Scan for the cell matching the given text and deliver its (X, Y) coordinate at center. 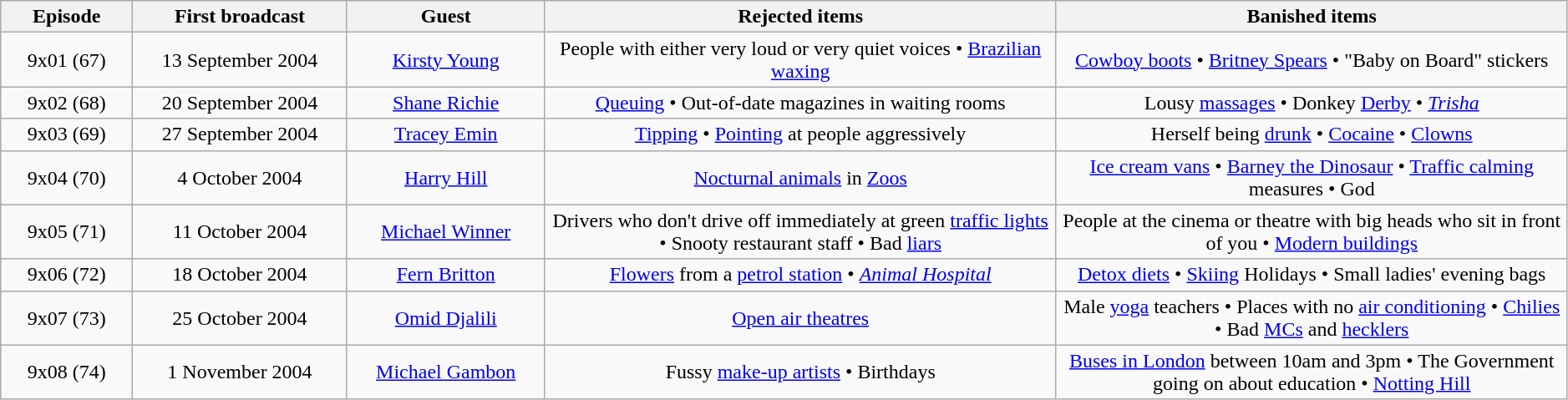
Shane Richie (446, 103)
11 October 2004 (241, 232)
Drivers who don't drive off immediately at green traffic lights • Snooty restaurant staff • Bad liars (800, 232)
Queuing • Out-of-date magazines in waiting rooms (800, 103)
People at the cinema or theatre with big heads who sit in front of you • Modern buildings (1312, 232)
4 October 2004 (241, 177)
Tracey Emin (446, 134)
Herself being drunk • Cocaine • Clowns (1312, 134)
Banished items (1312, 17)
9x01 (67) (67, 60)
9x02 (68) (67, 103)
Male yoga teachers • Places with no air conditioning • Chilies • Bad MCs and hecklers (1312, 317)
Tipping • Pointing at people aggressively (800, 134)
Guest (446, 17)
Lousy massages • Donkey Derby • Trisha (1312, 103)
Flowers from a petrol station • Animal Hospital (800, 275)
Omid Djalili (446, 317)
Kirsty Young (446, 60)
9x03 (69) (67, 134)
Ice cream vans • Barney the Dinosaur • Traffic calming measures • God (1312, 177)
1 November 2004 (241, 372)
Michael Gambon (446, 372)
9x08 (74) (67, 372)
Rejected items (800, 17)
Buses in London between 10am and 3pm • The Government going on about education • Notting Hill (1312, 372)
20 September 2004 (241, 103)
9x05 (71) (67, 232)
Open air theatres (800, 317)
25 October 2004 (241, 317)
18 October 2004 (241, 275)
27 September 2004 (241, 134)
People with either very loud or very quiet voices • Brazilian waxing (800, 60)
9x07 (73) (67, 317)
Episode (67, 17)
Detox diets • Skiing Holidays • Small ladies' evening bags (1312, 275)
Nocturnal animals in Zoos (800, 177)
Fussy make-up artists • Birthdays (800, 372)
Harry Hill (446, 177)
First broadcast (241, 17)
9x06 (72) (67, 275)
Cowboy boots • Britney Spears • "Baby on Board" stickers (1312, 60)
Fern Britton (446, 275)
9x04 (70) (67, 177)
13 September 2004 (241, 60)
Michael Winner (446, 232)
